Pinpoint the cell where the given text exists, returning its (x, y) midpoint coordinate. 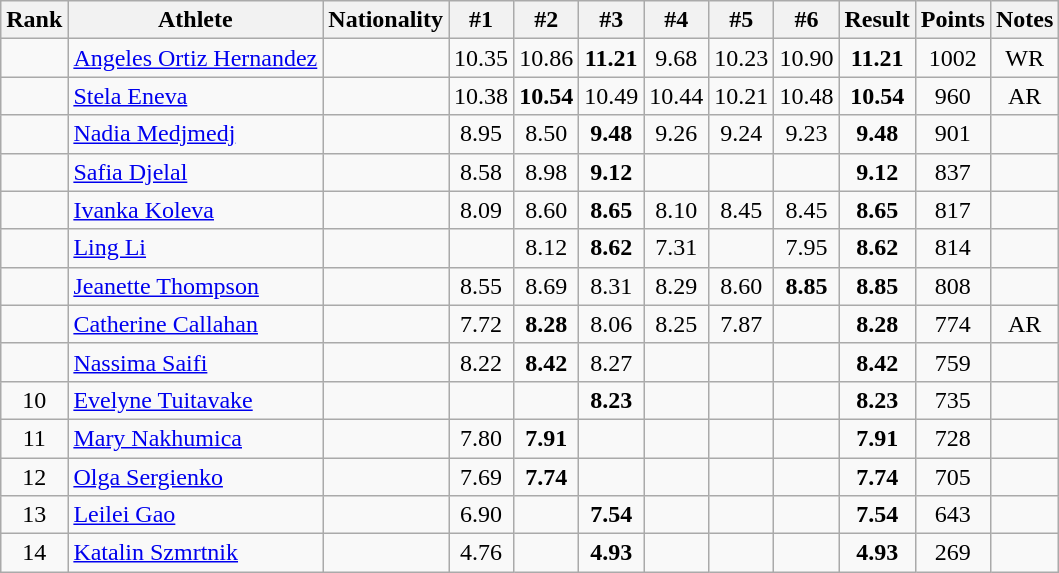
7.87 (742, 324)
814 (952, 248)
8.06 (612, 324)
7.72 (482, 324)
9.23 (806, 134)
Leilei Gao (196, 515)
9.24 (742, 134)
Catherine Callahan (196, 324)
10.90 (806, 58)
808 (952, 286)
4.76 (482, 553)
759 (952, 362)
8.25 (676, 324)
10.21 (742, 96)
7.31 (676, 248)
Result (877, 20)
8.31 (612, 286)
Evelyne Tuitavake (196, 400)
8.98 (546, 172)
11 (34, 438)
8.69 (546, 286)
#5 (742, 20)
269 (952, 553)
12 (34, 477)
#6 (806, 20)
Mary Nakhumica (196, 438)
Katalin Szmrtnik (196, 553)
8.27 (612, 362)
#1 (482, 20)
8.55 (482, 286)
10 (34, 400)
7.95 (806, 248)
Nassima Saifi (196, 362)
10.86 (546, 58)
8.58 (482, 172)
8.95 (482, 134)
728 (952, 438)
Angeles Ortiz Hernandez (196, 58)
#3 (612, 20)
10.35 (482, 58)
9.68 (676, 58)
8.09 (482, 210)
837 (952, 172)
Notes (1024, 20)
10.44 (676, 96)
901 (952, 134)
#2 (546, 20)
13 (34, 515)
8.10 (676, 210)
Ivanka Koleva (196, 210)
7.69 (482, 477)
7.80 (482, 438)
8.22 (482, 362)
8.50 (546, 134)
Nationality (386, 20)
10.38 (482, 96)
10.48 (806, 96)
10.49 (612, 96)
Points (952, 20)
9.26 (676, 134)
Olga Sergienko (196, 477)
Stela Eneva (196, 96)
960 (952, 96)
6.90 (482, 515)
WR (1024, 58)
8.29 (676, 286)
774 (952, 324)
735 (952, 400)
Rank (34, 20)
Safia Djelal (196, 172)
14 (34, 553)
Ling Li (196, 248)
Jeanette Thompson (196, 286)
705 (952, 477)
1002 (952, 58)
#4 (676, 20)
Athlete (196, 20)
8.12 (546, 248)
643 (952, 515)
10.23 (742, 58)
817 (952, 210)
Nadia Medjmedj (196, 134)
